Capture the cell that displays the provided text and extract its [x, y] central coordinate. 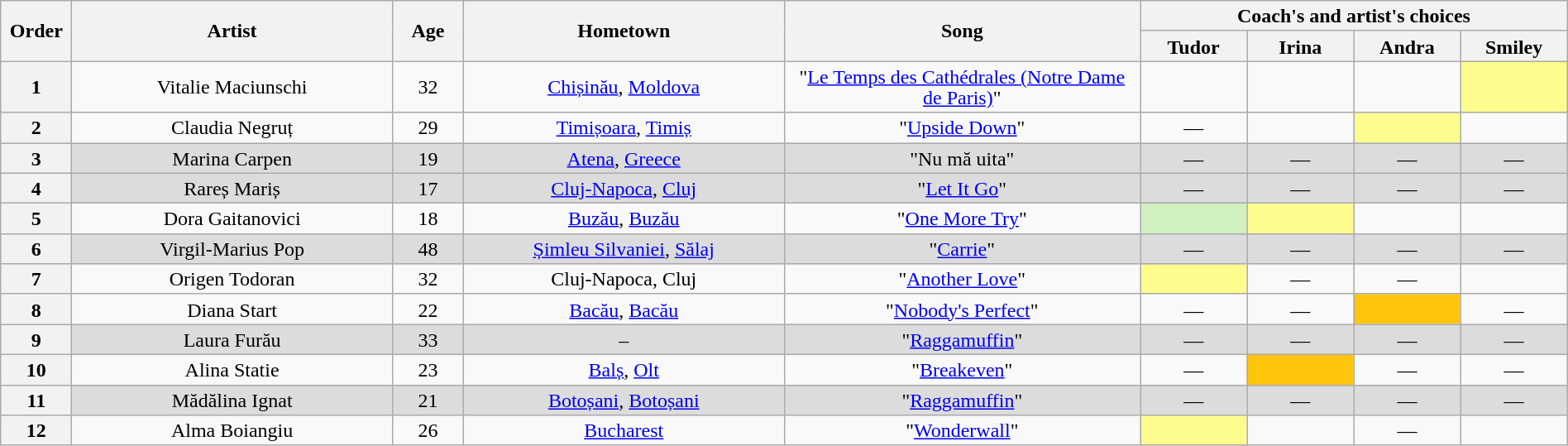
5 [36, 218]
Alina Statie [232, 369]
4 [36, 189]
7 [36, 280]
Chișinău, Moldova [624, 87]
Order [36, 31]
17 [428, 189]
"Nobody's Perfect" [963, 309]
Origen Todoran [232, 280]
Timișoara, Timiș [624, 127]
Alma Boiangiu [232, 430]
Hometown [624, 31]
Bacău, Bacău [624, 309]
33 [428, 339]
23 [428, 369]
12 [36, 430]
9 [36, 339]
Vitalie Maciunschi [232, 87]
"Wonderwall" [963, 430]
Dora Gaitanovici [232, 218]
Irina [1300, 46]
48 [428, 248]
Buzău, Buzău [624, 218]
Balș, Olt [624, 369]
Virgil-Marius Pop [232, 248]
Atena, Greece [624, 157]
Artist [232, 31]
Mădălina Ignat [232, 400]
"One More Try" [963, 218]
6 [36, 248]
Age [428, 31]
18 [428, 218]
"Another Love" [963, 280]
"Upside Down" [963, 127]
– [624, 339]
10 [36, 369]
"Nu mă uita" [963, 157]
8 [36, 309]
19 [428, 157]
21 [428, 400]
3 [36, 157]
Smiley [1513, 46]
Coach's and artist's choices [1355, 17]
Rareș Mariș [232, 189]
2 [36, 127]
22 [428, 309]
Andra [1408, 46]
Claudia Negruț [232, 127]
1 [36, 87]
Marina Carpen [232, 157]
Tudor [1194, 46]
Bucharest [624, 430]
"Carrie" [963, 248]
"Let It Go" [963, 189]
29 [428, 127]
Diana Start [232, 309]
11 [36, 400]
Botoșani, Botoșani [624, 400]
Șimleu Silvaniei, Sălaj [624, 248]
Song [963, 31]
"Breakeven" [963, 369]
26 [428, 430]
"Le Temps des Cathédrales (Notre Dame de Paris)" [963, 87]
Laura Furău [232, 339]
